Extract the (x, y) coordinate from the center of the cell holding the provided text.  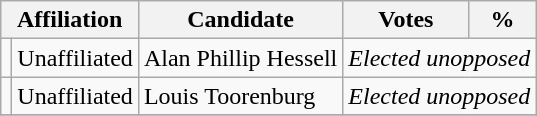
% (502, 20)
Votes (406, 20)
Affiliation (70, 20)
Candidate (240, 20)
Alan Phillip Hessell (240, 58)
Louis Toorenburg (240, 96)
